Output the (x, y) coordinate of the center of the cell containing the given text.  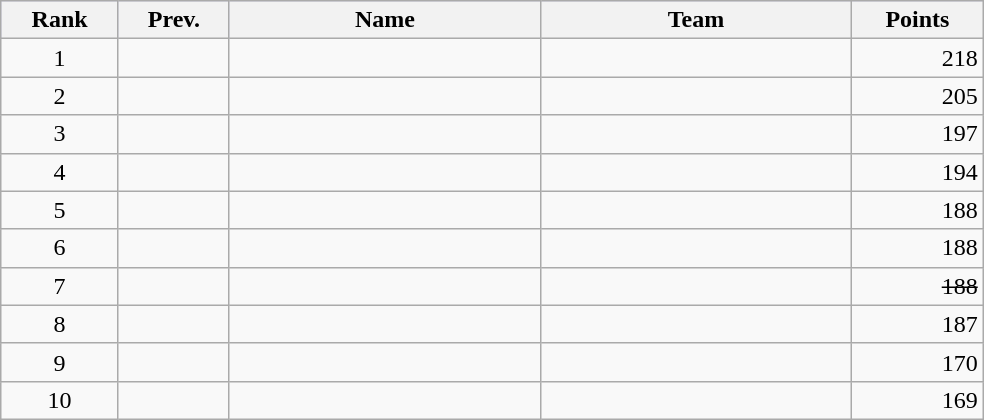
170 (918, 362)
218 (918, 58)
9 (60, 362)
Points (918, 20)
187 (918, 324)
4 (60, 172)
Name (384, 20)
169 (918, 400)
2 (60, 96)
7 (60, 286)
Rank (60, 20)
1 (60, 58)
197 (918, 134)
194 (918, 172)
6 (60, 248)
Team (696, 20)
Prev. (174, 20)
3 (60, 134)
205 (918, 96)
5 (60, 210)
10 (60, 400)
8 (60, 324)
